Pinpoint the cell where the given text exists, returning its [x, y] midpoint coordinate. 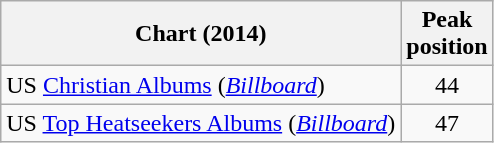
47 [447, 123]
US Top Heatseekers Albums (Billboard) [201, 123]
US Christian Albums (Billboard) [201, 85]
44 [447, 85]
Chart (2014) [201, 34]
Peakposition [447, 34]
